Output the (X, Y) coordinate of the center of the cell containing the given text.  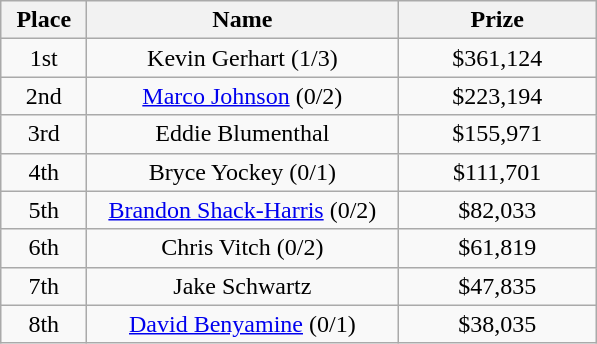
Jake Schwartz (242, 286)
$38,035 (498, 324)
1st (44, 58)
$361,124 (498, 58)
Name (242, 20)
$61,819 (498, 248)
Marco Johnson (0/2) (242, 96)
$155,971 (498, 134)
Place (44, 20)
Kevin Gerhart (1/3) (242, 58)
Chris Vitch (0/2) (242, 248)
$111,701 (498, 172)
3rd (44, 134)
6th (44, 248)
$223,194 (498, 96)
Prize (498, 20)
Brandon Shack-Harris (0/2) (242, 210)
8th (44, 324)
7th (44, 286)
Bryce Yockey (0/1) (242, 172)
David Benyamine (0/1) (242, 324)
$47,835 (498, 286)
5th (44, 210)
Eddie Blumenthal (242, 134)
2nd (44, 96)
4th (44, 172)
$82,033 (498, 210)
